Pinpoint the cell where the given text exists, returning its (x, y) midpoint coordinate. 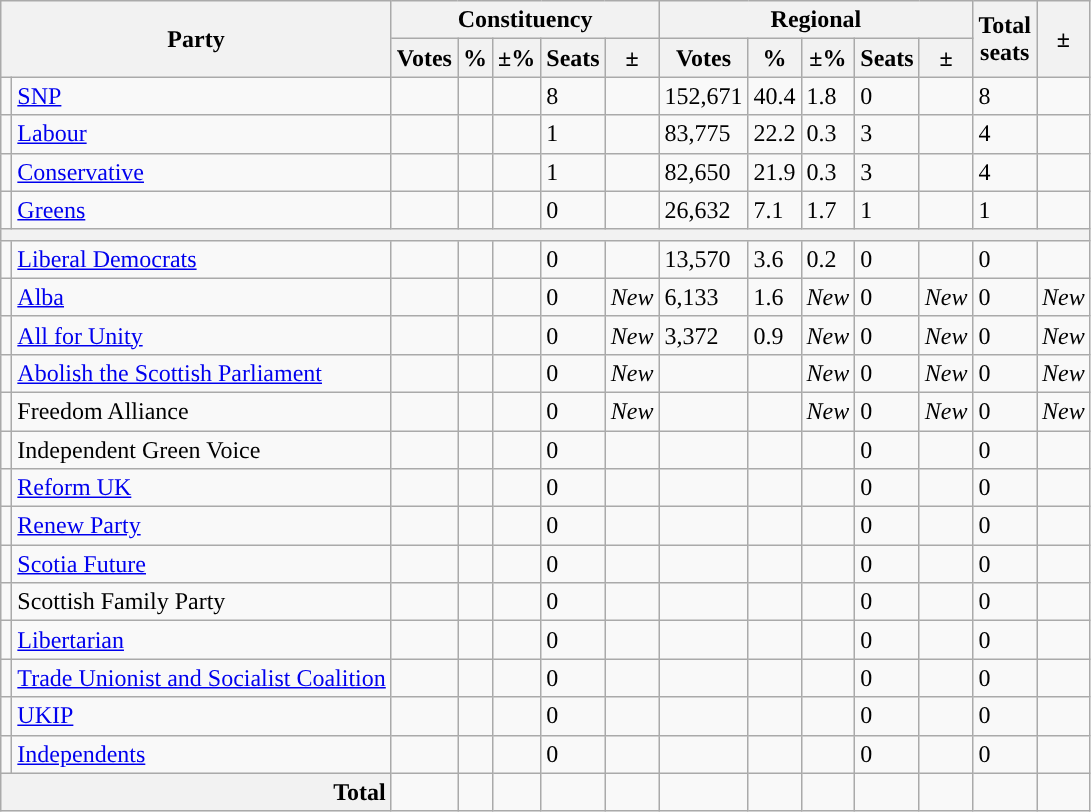
1.8 (828, 96)
Labour (202, 134)
Totalseats (1005, 39)
82,650 (704, 172)
UKIP (202, 716)
Independents (202, 754)
13,570 (704, 259)
1.6 (774, 297)
Constituency (525, 20)
7.1 (774, 210)
Party (196, 39)
152,671 (704, 96)
Total (196, 792)
21.9 (774, 172)
Greens (202, 210)
Libertarian (202, 640)
40.4 (774, 96)
26,632 (704, 210)
Independent Green Voice (202, 449)
SNP (202, 96)
3,372 (704, 335)
0.2 (828, 259)
Alba (202, 297)
22.2 (774, 134)
1.7 (828, 210)
3.6 (774, 259)
83,775 (704, 134)
All for Unity (202, 335)
Regional (816, 20)
Abolish the Scottish Parliament (202, 373)
Conservative (202, 172)
Freedom Alliance (202, 411)
Scotia Future (202, 564)
Scottish Family Party (202, 602)
6,133 (704, 297)
Trade Unionist and Socialist Coalition (202, 678)
Liberal Democrats (202, 259)
0.9 (774, 335)
Reform UK (202, 488)
Renew Party (202, 526)
